Determine the (X, Y) coordinate at the center of the cell enclosing the given text.  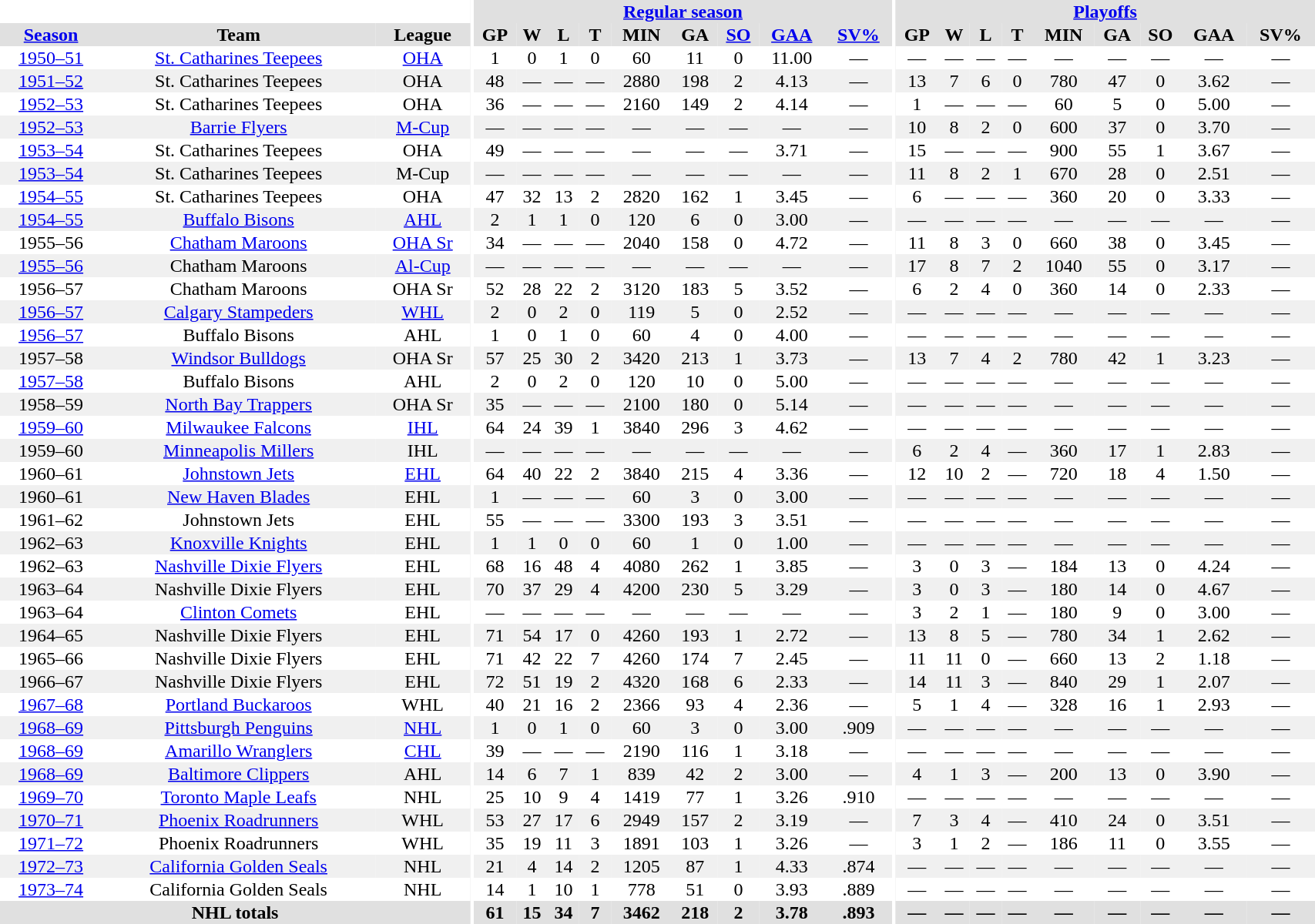
2.52 (792, 312)
3462 (642, 912)
3.71 (792, 150)
3300 (642, 520)
49 (495, 150)
184 (1064, 566)
Amarillo Wranglers (239, 751)
3.90 (1214, 774)
3.19 (792, 820)
Team (239, 35)
3.62 (1214, 81)
4.33 (792, 866)
1965–66 (51, 658)
1950–51 (51, 58)
840 (1064, 681)
1961–62 (51, 520)
1.18 (1214, 658)
.874 (859, 866)
.909 (859, 728)
Clinton Comets (239, 612)
3.23 (1214, 358)
Regular season (683, 12)
116 (695, 751)
778 (642, 889)
27 (532, 820)
Calgary Stampeders (239, 312)
4.72 (792, 243)
53 (495, 820)
3.78 (792, 912)
2366 (642, 705)
1973–74 (51, 889)
72 (495, 681)
1967–68 (51, 705)
CHL (422, 751)
.893 (859, 912)
4.13 (792, 81)
2.93 (1214, 705)
2.36 (792, 705)
149 (695, 104)
2190 (642, 751)
296 (695, 427)
30 (564, 358)
1969–70 (51, 797)
League (422, 35)
2820 (642, 196)
Knoxville Knights (239, 543)
186 (1064, 843)
3.17 (1214, 266)
3.93 (792, 889)
410 (1064, 820)
North Bay Trappers (239, 404)
Milwaukee Falcons (239, 427)
2.62 (1214, 635)
3120 (642, 289)
720 (1064, 474)
5.14 (792, 404)
230 (695, 589)
36 (495, 104)
2040 (642, 243)
12 (917, 474)
4.14 (792, 104)
1958–59 (51, 404)
1419 (642, 797)
4.00 (792, 335)
3420 (642, 358)
Al-Cup (422, 266)
3.67 (1214, 150)
70 (495, 589)
4200 (642, 589)
103 (695, 843)
18 (1117, 474)
1972–73 (51, 866)
New Haven Blades (239, 497)
198 (695, 81)
215 (695, 474)
1966–67 (51, 681)
93 (695, 705)
2100 (642, 404)
3.18 (792, 751)
839 (642, 774)
87 (695, 866)
4.24 (1214, 566)
1971–72 (51, 843)
1951–52 (51, 81)
3.29 (792, 589)
3.70 (1214, 127)
2.51 (1214, 173)
1964–65 (51, 635)
Minneapolis Millers (239, 450)
Pittsburgh Penguins (239, 728)
57 (495, 358)
1040 (1064, 266)
158 (695, 243)
2.72 (792, 635)
.889 (859, 889)
2.83 (1214, 450)
11.00 (792, 58)
20 (1117, 196)
3.36 (792, 474)
Playoffs (1105, 12)
3.85 (792, 566)
Toronto Maple Leafs (239, 797)
1891 (642, 843)
174 (695, 658)
Baltimore Clippers (239, 774)
3.52 (792, 289)
52 (495, 289)
1.50 (1214, 474)
2160 (642, 104)
157 (695, 820)
1205 (642, 866)
119 (642, 312)
4320 (642, 681)
2.07 (1214, 681)
168 (695, 681)
NHL totals (235, 912)
183 (695, 289)
262 (695, 566)
32 (532, 196)
1.00 (792, 543)
670 (1064, 173)
4080 (642, 566)
77 (695, 797)
600 (1064, 127)
Season (51, 35)
2.45 (792, 658)
4.62 (792, 427)
4.67 (1214, 589)
900 (1064, 150)
38 (1117, 243)
61 (495, 912)
2949 (642, 820)
162 (695, 196)
328 (1064, 705)
213 (695, 358)
Portland Buckaroos (239, 705)
218 (695, 912)
3.33 (1214, 196)
1970–71 (51, 820)
Windsor Bulldogs (239, 358)
Barrie Flyers (239, 127)
3.73 (792, 358)
200 (1064, 774)
68 (495, 566)
54 (532, 635)
.910 (859, 797)
3.55 (1214, 843)
2880 (642, 81)
